Return the [X, Y] coordinate for the center point of the cell that contains the specified text.  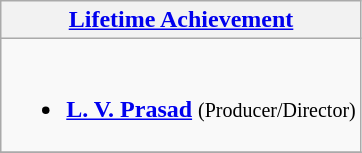
Lifetime Achievement [182, 20]
L. V. Prasad (Producer/Director) [182, 96]
